Locate the cell with the specified text and output its (x, y) center coordinate. 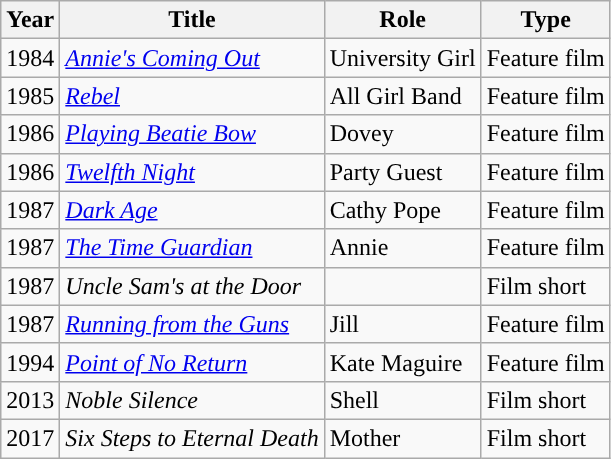
Cathy Pope (402, 210)
Dark Age (192, 210)
Point of No Return (192, 362)
Kate Maguire (402, 362)
1994 (30, 362)
2017 (30, 438)
Jill (402, 324)
Type (546, 20)
Noble Silence (192, 400)
2013 (30, 400)
The Time Guardian (192, 248)
Twelfth Night (192, 172)
Playing Beatie Bow (192, 134)
Mother (402, 438)
Uncle Sam's at the Door (192, 286)
Role (402, 20)
University Girl (402, 58)
Rebel (192, 96)
All Girl Band (402, 96)
Six Steps to Eternal Death (192, 438)
Shell (402, 400)
Running from the Guns (192, 324)
Title (192, 20)
Annie (402, 248)
Year (30, 20)
Dovey (402, 134)
1985 (30, 96)
Annie's Coming Out (192, 58)
Party Guest (402, 172)
1984 (30, 58)
